Search for the cell housing the specified text and yield its [x, y] center coordinate. 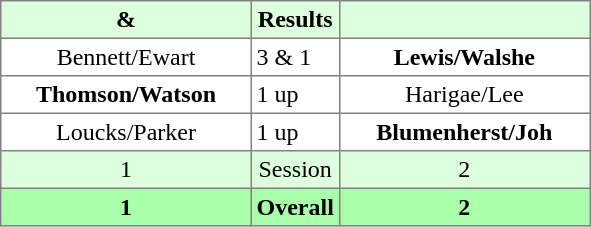
Loucks/Parker [126, 132]
Overall [295, 207]
Bennett/Ewart [126, 57]
Thomson/Watson [126, 95]
3 & 1 [295, 57]
& [126, 20]
Session [295, 170]
Lewis/Walshe [464, 57]
Results [295, 20]
Blumenherst/Joh [464, 132]
Harigae/Lee [464, 95]
